From the cell containing the given text, extract its center point as (x, y) coordinate. 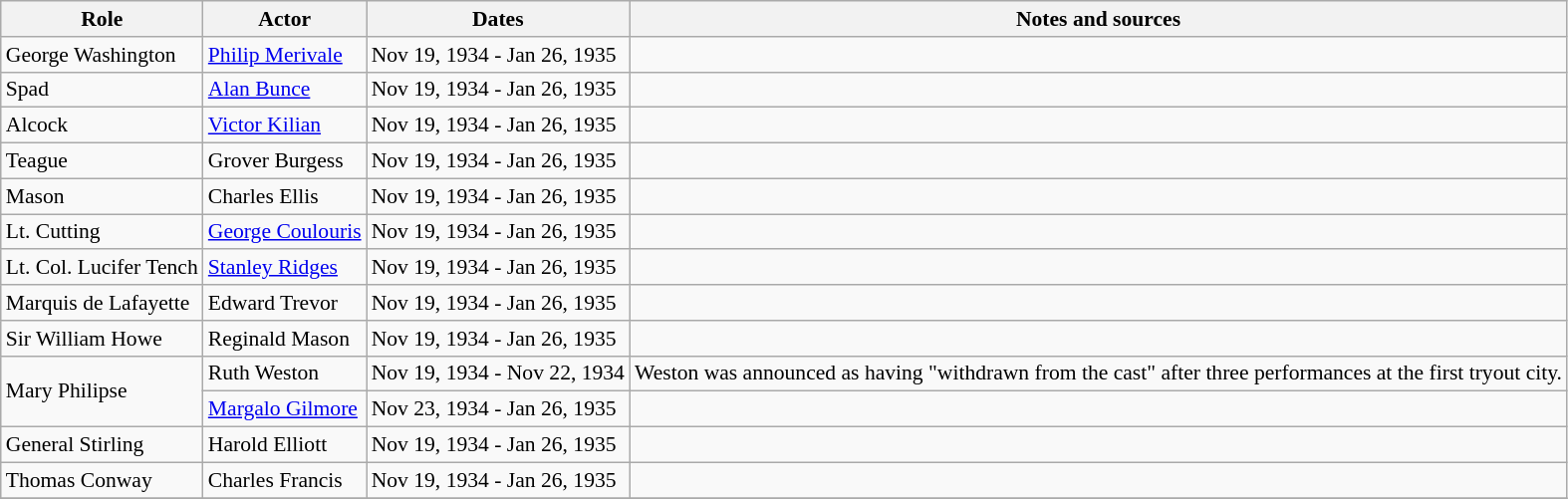
George Washington (102, 55)
Charles Francis (285, 480)
Actor (285, 19)
Spad (102, 90)
Reginald Mason (285, 339)
Margalo Gilmore (285, 409)
Lt. Cutting (102, 232)
Victor Kilian (285, 125)
Alcock (102, 125)
Charles Ellis (285, 196)
Stanley Ridges (285, 268)
Alan Bunce (285, 90)
Teague (102, 161)
General Stirling (102, 445)
Weston was announced as having "withdrawn from the cast" after three performances at the first tryout city. (1098, 374)
Sir William Howe (102, 339)
Thomas Conway (102, 480)
Nov 19, 1934 - Nov 22, 1934 (498, 374)
Nov 23, 1934 - Jan 26, 1935 (498, 409)
Notes and sources (1098, 19)
Lt. Col. Lucifer Tench (102, 268)
George Coulouris (285, 232)
Harold Elliott (285, 445)
Edward Trevor (285, 303)
Philip Merivale (285, 55)
Role (102, 19)
Mary Philipse (102, 390)
Grover Burgess (285, 161)
Mason (102, 196)
Ruth Weston (285, 374)
Dates (498, 19)
Marquis de Lafayette (102, 303)
